For the text-containing cell, return its midpoint in (X, Y) coordinate format. 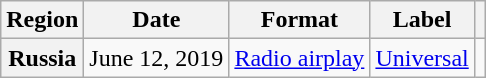
Label (422, 20)
Radio airplay (300, 58)
June 12, 2019 (156, 58)
Universal (422, 58)
Format (300, 20)
Date (156, 20)
Russia (42, 58)
Region (42, 20)
